Find where the given text appears and provide that cell's center as (X, Y) coordinate. 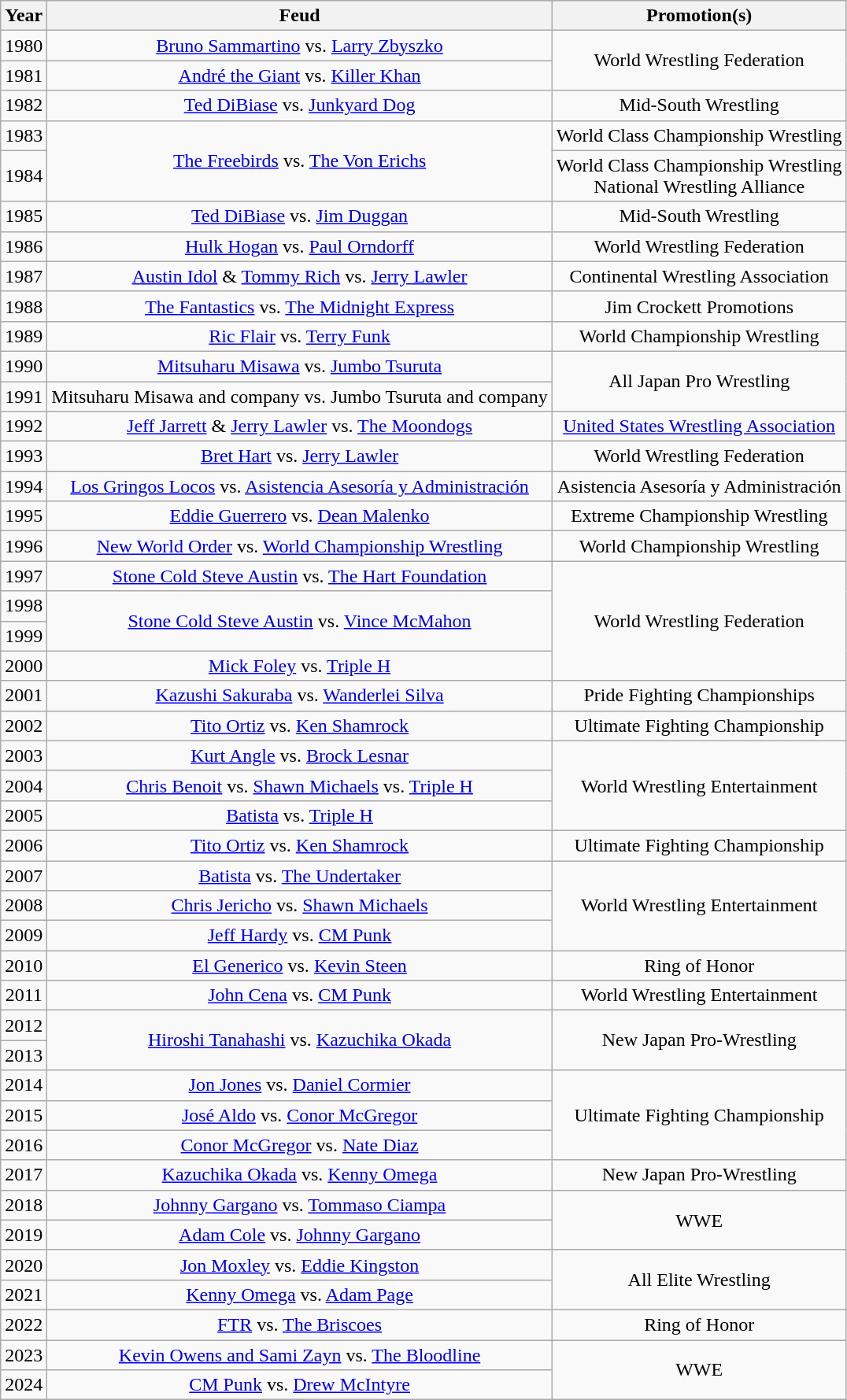
2002 (24, 726)
Ric Flair vs. Terry Funk (300, 336)
Ted DiBiase vs. Jim Duggan (300, 216)
2003 (24, 755)
CM Punk vs. Drew McIntyre (300, 1385)
Kazushi Sakuraba vs. Wanderlei Silva (300, 696)
Mitsuharu Misawa and company vs. Jumbo Tsuruta and company (300, 396)
Extreme Championship Wrestling (699, 516)
Chris Jericho vs. Shawn Michaels (300, 906)
2007 (24, 876)
Mick Foley vs. Triple H (300, 666)
World Class Championship WrestlingNational Wrestling Alliance (699, 176)
1987 (24, 276)
2024 (24, 1385)
2019 (24, 1235)
1983 (24, 135)
John Cena vs. CM Punk (300, 996)
2016 (24, 1145)
1989 (24, 336)
2018 (24, 1205)
All Japan Pro Wrestling (699, 381)
2014 (24, 1085)
Batista vs. The Undertaker (300, 876)
1993 (24, 456)
Kazuchika Okada vs. Kenny Omega (300, 1175)
Hiroshi Tanahashi vs. Kazuchika Okada (300, 1040)
2022 (24, 1324)
All Elite Wrestling (699, 1280)
2017 (24, 1175)
Continental Wrestling Association (699, 276)
Stone Cold Steve Austin vs. The Hart Foundation (300, 576)
FTR vs. The Briscoes (300, 1324)
2021 (24, 1295)
2020 (24, 1265)
1997 (24, 576)
New World Order vs. World Championship Wrestling (300, 546)
1988 (24, 306)
United States Wrestling Association (699, 427)
1982 (24, 105)
2005 (24, 815)
Jeff Hardy vs. CM Punk (300, 936)
2009 (24, 936)
Stone Cold Steve Austin vs. Vince McMahon (300, 621)
1998 (24, 606)
2012 (24, 1025)
Mitsuharu Misawa vs. Jumbo Tsuruta (300, 366)
1992 (24, 427)
1995 (24, 516)
Hulk Hogan vs. Paul Orndorff (300, 246)
1990 (24, 366)
André the Giant vs. Killer Khan (300, 76)
Year (24, 16)
2004 (24, 785)
2023 (24, 1354)
1996 (24, 546)
1984 (24, 176)
Asistencia Asesoría y Administración (699, 486)
Chris Benoit vs. Shawn Michaels vs. Triple H (300, 785)
Bruno Sammartino vs. Larry Zbyszko (300, 46)
Jon Jones vs. Daniel Cormier (300, 1085)
1980 (24, 46)
The Fantastics vs. The Midnight Express (300, 306)
2001 (24, 696)
Jeff Jarrett & Jerry Lawler vs. The Moondogs (300, 427)
1999 (24, 636)
José Aldo vs. Conor McGregor (300, 1115)
2008 (24, 906)
Austin Idol & Tommy Rich vs. Jerry Lawler (300, 276)
Los Gringos Locos vs. Asistencia Asesoría y Administración (300, 486)
Adam Cole vs. Johnny Gargano (300, 1235)
1986 (24, 246)
Kenny Omega vs. Adam Page (300, 1295)
El Generico vs. Kevin Steen (300, 966)
World Class Championship Wrestling (699, 135)
1981 (24, 76)
1991 (24, 396)
Jon Moxley vs. Eddie Kingston (300, 1265)
Batista vs. Triple H (300, 815)
2000 (24, 666)
1994 (24, 486)
1985 (24, 216)
Pride Fighting Championships (699, 696)
Promotion(s) (699, 16)
The Freebirds vs. The Von Erichs (300, 161)
Kurt Angle vs. Brock Lesnar (300, 755)
2011 (24, 996)
2006 (24, 845)
2015 (24, 1115)
Feud (300, 16)
Jim Crockett Promotions (699, 306)
2010 (24, 966)
Kevin Owens and Sami Zayn vs. The Bloodline (300, 1354)
2013 (24, 1055)
Eddie Guerrero vs. Dean Malenko (300, 516)
Conor McGregor vs. Nate Diaz (300, 1145)
Bret Hart vs. Jerry Lawler (300, 456)
Johnny Gargano vs. Tommaso Ciampa (300, 1205)
Ted DiBiase vs. Junkyard Dog (300, 105)
